Locate the cell with the specified text and output its [X, Y] center coordinate. 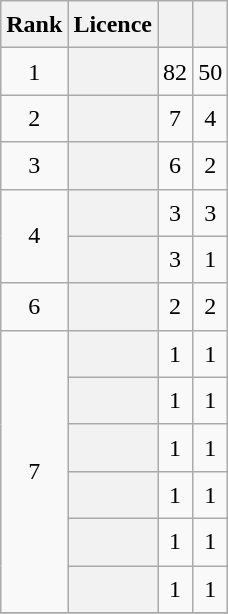
82 [176, 72]
Rank [34, 24]
50 [210, 72]
Licence [113, 24]
